Scan for the cell matching the given text and deliver its (x, y) coordinate at center. 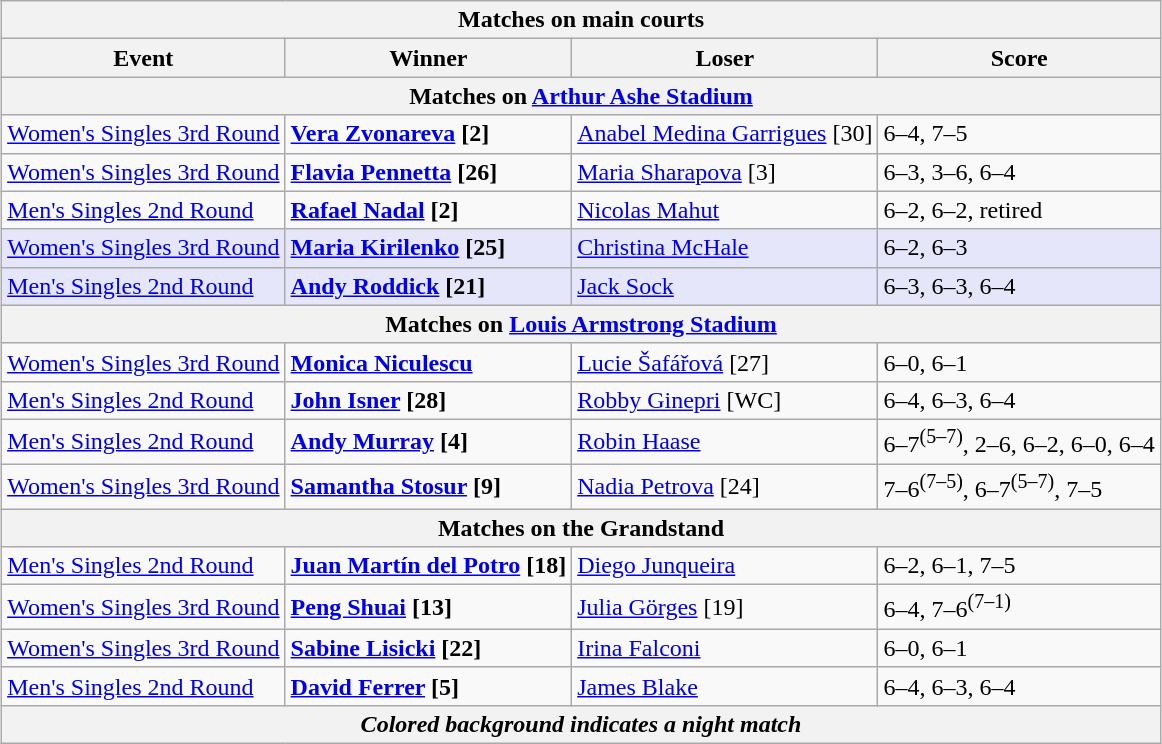
David Ferrer [5] (428, 686)
6–3, 3–6, 6–4 (1019, 172)
Loser (725, 58)
Robin Haase (725, 442)
Colored background indicates a night match (582, 724)
Matches on Louis Armstrong Stadium (582, 324)
Andy Roddick [21] (428, 286)
Christina McHale (725, 248)
Nicolas Mahut (725, 210)
Maria Kirilenko [25] (428, 248)
Matches on main courts (582, 20)
6–4, 7–5 (1019, 134)
Score (1019, 58)
Anabel Medina Garrigues [30] (725, 134)
Winner (428, 58)
Jack Sock (725, 286)
6–2, 6–1, 7–5 (1019, 566)
Andy Murray [4] (428, 442)
John Isner [28] (428, 400)
Matches on the Grandstand (582, 528)
6–2, 6–3 (1019, 248)
Matches on Arthur Ashe Stadium (582, 96)
James Blake (725, 686)
Diego Junqueira (725, 566)
Samantha Stosur [9] (428, 486)
Julia Görges [19] (725, 608)
7–6(7–5), 6–7(5–7), 7–5 (1019, 486)
Maria Sharapova [3] (725, 172)
Peng Shuai [13] (428, 608)
Monica Niculescu (428, 362)
6–2, 6–2, retired (1019, 210)
Robby Ginepri [WC] (725, 400)
Juan Martín del Potro [18] (428, 566)
Rafael Nadal [2] (428, 210)
Nadia Petrova [24] (725, 486)
6–7(5–7), 2–6, 6–2, 6–0, 6–4 (1019, 442)
Event (144, 58)
Irina Falconi (725, 648)
Lucie Šafářová [27] (725, 362)
6–4, 7–6(7–1) (1019, 608)
6–3, 6–3, 6–4 (1019, 286)
Vera Zvonareva [2] (428, 134)
Flavia Pennetta [26] (428, 172)
Sabine Lisicki [22] (428, 648)
